Find where the given text appears and provide that cell's center as (x, y) coordinate. 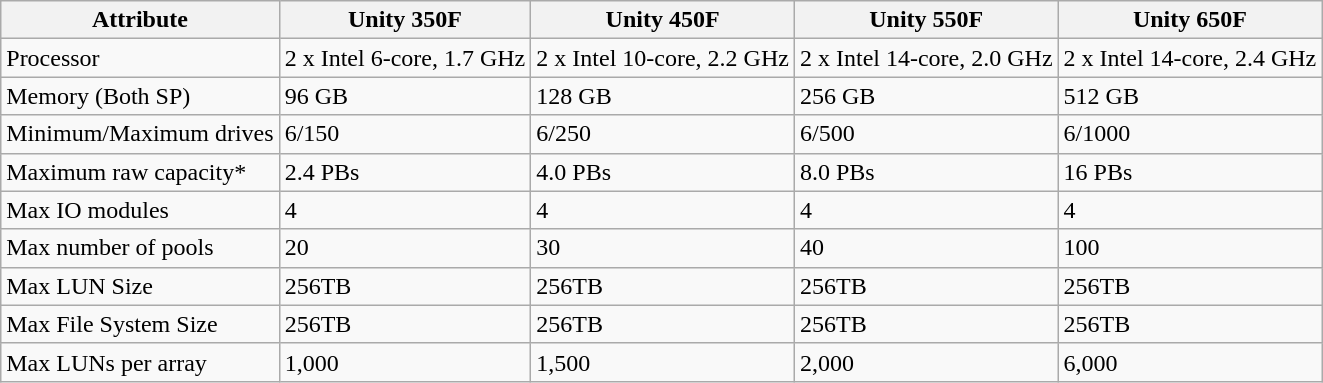
8.0 PBs (926, 172)
Maximum raw capacity* (140, 172)
6/500 (926, 134)
Unity 350F (405, 20)
30 (663, 248)
1,500 (663, 362)
2,000 (926, 362)
6/150 (405, 134)
1,000 (405, 362)
2 x Intel 14-core, 2.0 GHz (926, 58)
6/250 (663, 134)
Unity 650F (1190, 20)
100 (1190, 248)
256 GB (926, 96)
6,000 (1190, 362)
2 x Intel 6-core, 1.7 GHz (405, 58)
4.0 PBs (663, 172)
16 PBs (1190, 172)
Max File System Size (140, 324)
128 GB (663, 96)
2.4 PBs (405, 172)
2 x Intel 14-core, 2.4 GHz (1190, 58)
Attribute (140, 20)
512 GB (1190, 96)
6/1000 (1190, 134)
Max IO modules (140, 210)
20 (405, 248)
Max LUN Size (140, 286)
Max LUNs per array (140, 362)
Unity 450F (663, 20)
Max number of pools (140, 248)
Unity 550F (926, 20)
40 (926, 248)
96 GB (405, 96)
Memory (Both SP) (140, 96)
Minimum/Maximum drives (140, 134)
Processor (140, 58)
2 x Intel 10-core, 2.2 GHz (663, 58)
